Capture the cell that displays the provided text and extract its [X, Y] central coordinate. 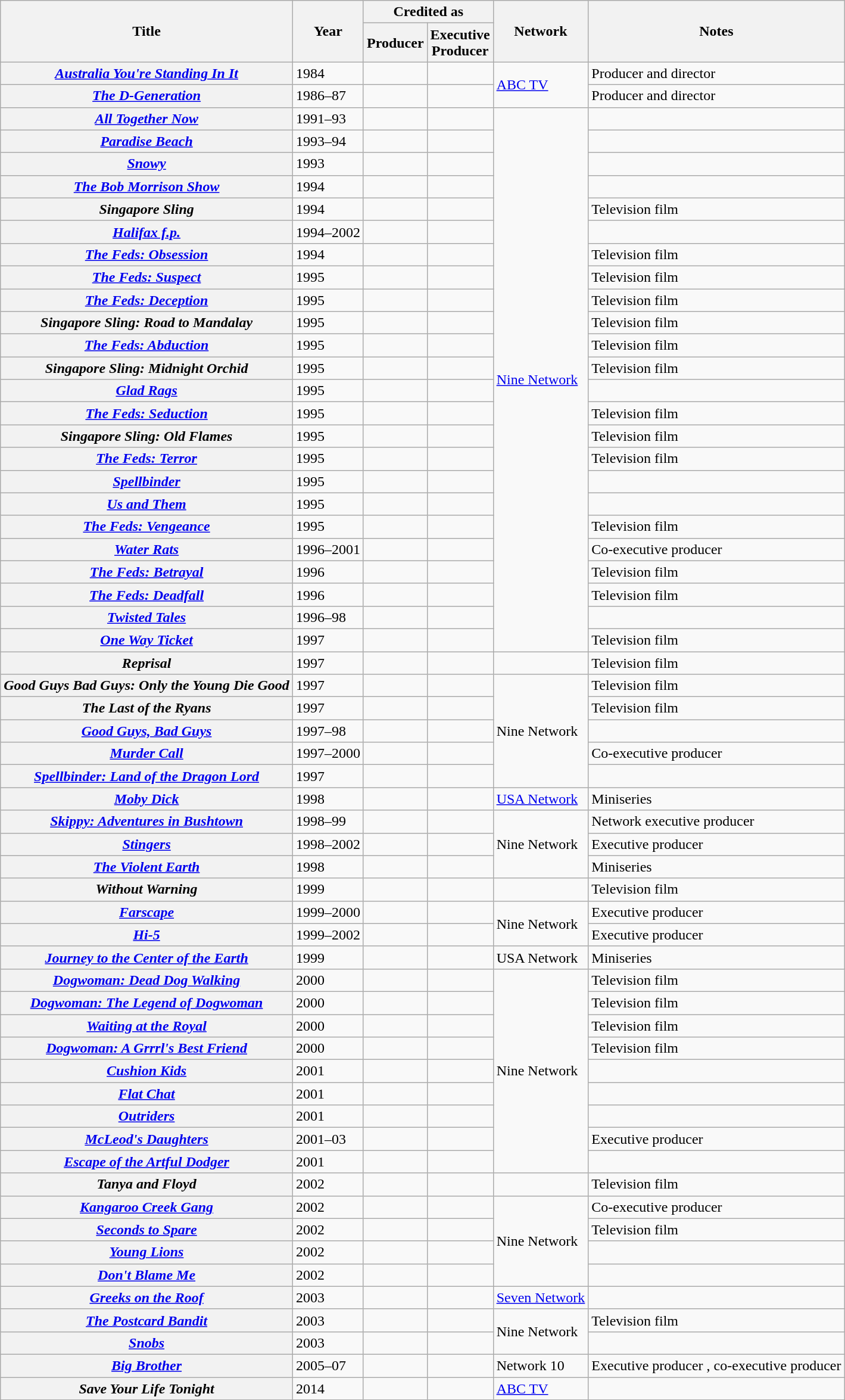
The Feds: Abduction [146, 346]
Credited as [428, 12]
One Way Ticket [146, 640]
Glad Rags [146, 391]
The Feds: Deception [146, 300]
Flat Chat [146, 1094]
Water Rats [146, 549]
Waiting at the Royal [146, 1025]
The D-Generation [146, 96]
1998–2002 [328, 844]
Murder Call [146, 754]
Network 10 [541, 1365]
Spellbinder: Land of the Dragon Lord [146, 776]
Singapore Sling: Road to Mandalay [146, 323]
Big Brother [146, 1365]
2001–03 [328, 1139]
Moby Dick [146, 799]
Singapore Sling: Midnight Orchid [146, 368]
The Feds: Vengeance [146, 527]
Save Your Life Tonight [146, 1389]
Good Guys Bad Guys: Only the Young Die Good [146, 686]
1993–94 [328, 141]
The Feds: Suspect [146, 277]
The Feds: Deadfall [146, 595]
Title [146, 31]
Snobs [146, 1343]
Escape of the Artful Dodger [146, 1162]
Halifax f.p. [146, 232]
Reprisal [146, 663]
1986–87 [328, 96]
All Together Now [146, 119]
The Violent Earth [146, 867]
Australia You're Standing In It [146, 73]
Network [541, 31]
Dogwoman: The Legend of Dogwoman [146, 1003]
Seven Network [541, 1298]
1997–98 [328, 731]
Network executive producer [716, 822]
Year [328, 31]
Greeks on the Roof [146, 1298]
Dogwoman: A Grrrl's Best Friend [146, 1049]
The Last of the Ryans [146, 708]
Paradise Beach [146, 141]
Hi-5 [146, 935]
1993 [328, 164]
McLeod's Daughters [146, 1139]
Journey to the Center of the Earth [146, 957]
1984 [328, 73]
The Bob Morrison Show [146, 186]
Tanya and Floyd [146, 1184]
Good Guys, Bad Guys [146, 731]
ExecutiveProducer [460, 43]
1998–99 [328, 822]
Seconds to Spare [146, 1230]
1991–93 [328, 119]
1994–2002 [328, 232]
The Feds: Obsession [146, 254]
Executive producer , co-executive producer [716, 1365]
Producer [395, 43]
2005–07 [328, 1365]
1997–2000 [328, 754]
Cushion Kids [146, 1071]
The Feds: Betrayal [146, 572]
1996–2001 [328, 549]
Singapore Sling [146, 209]
Young Lions [146, 1252]
Snowy [146, 164]
Outriders [146, 1116]
Notes [716, 31]
Singapore Sling: Old Flames [146, 436]
Stingers [146, 844]
Twisted Tales [146, 617]
Dogwoman: Dead Dog Walking [146, 980]
Skippy: Adventures in Bushtown [146, 822]
The Feds: Terror [146, 459]
Kangaroo Creek Gang [146, 1207]
The Postcard Bandit [146, 1320]
1999–2002 [328, 935]
1999–2000 [328, 912]
Us and Them [146, 504]
2014 [328, 1389]
Without Warning [146, 889]
Farscape [146, 912]
The Feds: Seduction [146, 413]
Don't Blame Me [146, 1275]
Spellbinder [146, 481]
1996–98 [328, 617]
